Output the [x, y] coordinate of the center of the cell containing the given text.  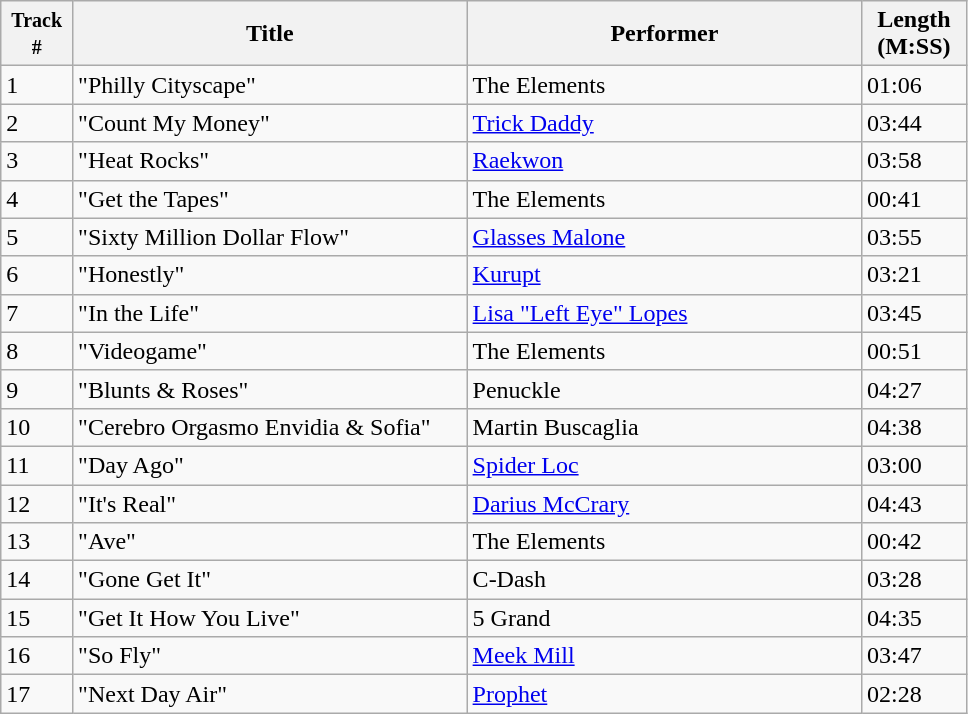
"In the Life" [270, 313]
Length(M:SS) [914, 34]
6 [37, 275]
17 [37, 694]
Spider Loc [664, 465]
Glasses Malone [664, 237]
14 [37, 580]
04:43 [914, 503]
Penuckle [664, 389]
"Cerebro Orgasmo Envidia & Sofia" [270, 427]
Track # [37, 34]
00:41 [914, 199]
04:38 [914, 427]
10 [37, 427]
Martin Buscaglia [664, 427]
03:28 [914, 580]
01:06 [914, 85]
Performer [664, 34]
4 [37, 199]
"Sixty Million Dollar Flow" [270, 237]
5 Grand [664, 618]
Raekwon [664, 161]
02:28 [914, 694]
"Get the Tapes" [270, 199]
03:45 [914, 313]
03:55 [914, 237]
03:47 [914, 656]
03:44 [914, 123]
Kurupt [664, 275]
16 [37, 656]
Title [270, 34]
"Gone Get It" [270, 580]
04:35 [914, 618]
03:58 [914, 161]
03:21 [914, 275]
04:27 [914, 389]
Prophet [664, 694]
Darius McCrary [664, 503]
13 [37, 542]
"Blunts & Roses" [270, 389]
"Ave" [270, 542]
3 [37, 161]
11 [37, 465]
9 [37, 389]
"Philly Cityscape" [270, 85]
15 [37, 618]
"Day Ago" [270, 465]
00:42 [914, 542]
03:00 [914, 465]
Lisa "Left Eye" Lopes [664, 313]
2 [37, 123]
Trick Daddy [664, 123]
12 [37, 503]
"Next Day Air" [270, 694]
00:51 [914, 351]
1 [37, 85]
"Heat Rocks" [270, 161]
"Get It How You Live" [270, 618]
C-Dash [664, 580]
"Count My Money" [270, 123]
"It's Real" [270, 503]
"So Fly" [270, 656]
5 [37, 237]
7 [37, 313]
"Videogame" [270, 351]
"Honestly" [270, 275]
8 [37, 351]
Meek Mill [664, 656]
